Scan for the cell matching the given text and deliver its [X, Y] coordinate at center. 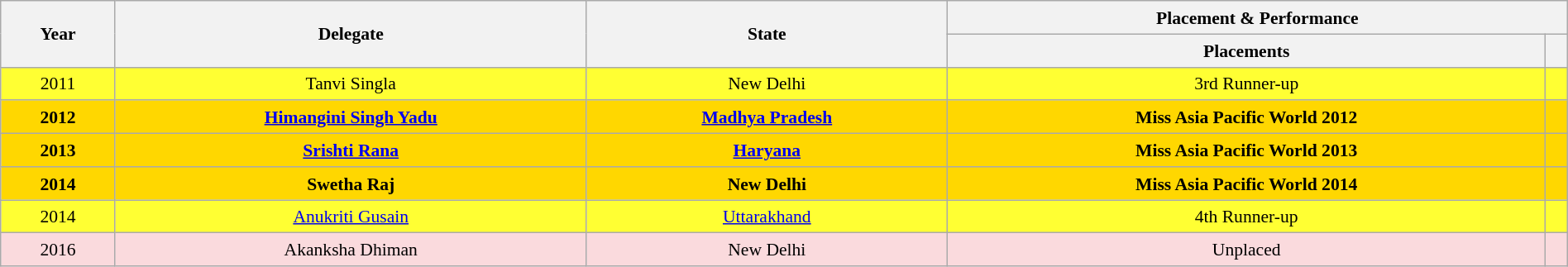
Swetha Raj [351, 184]
Anukriti Gusain [351, 217]
Himangini Singh Yadu [351, 117]
State [767, 34]
Srishti Rana [351, 150]
4th Runner-up [1245, 217]
2013 [58, 150]
Unplaced [1245, 250]
Akanksha Dhiman [351, 250]
Haryana [767, 150]
2011 [58, 83]
Madhya Pradesh [767, 117]
2012 [58, 117]
Miss Asia Pacific World 2013 [1245, 150]
Placement & Performance [1257, 17]
2016 [58, 250]
Placements [1245, 50]
3rd Runner-up [1245, 83]
Uttarakhand [767, 217]
Delegate [351, 34]
Miss Asia Pacific World 2012 [1245, 117]
Tanvi Singla [351, 83]
Year [58, 34]
Miss Asia Pacific World 2014 [1245, 184]
